Scan for the cell matching the given text and deliver its [X, Y] coordinate at center. 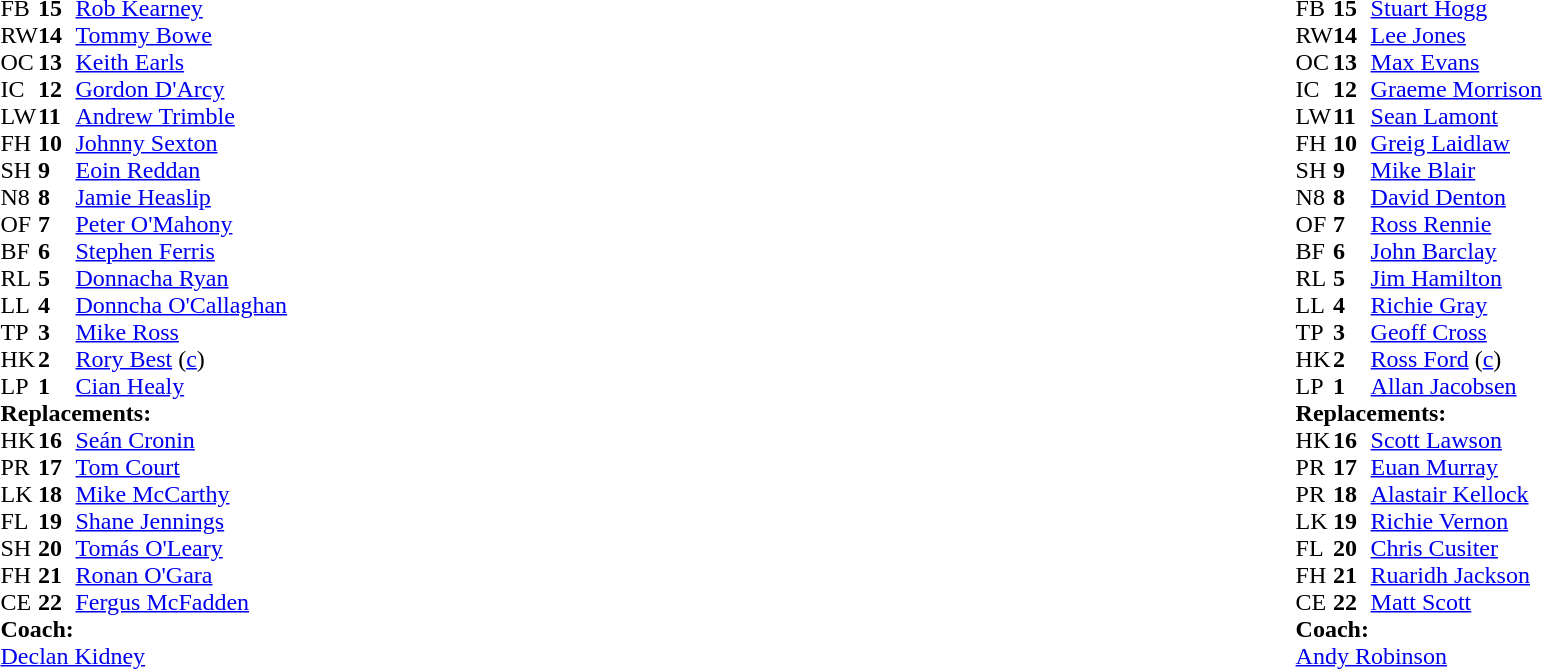
Sean Lamont [1456, 116]
Max Evans [1456, 62]
Mike Ross [182, 332]
Lee Jones [1456, 36]
Shane Jennings [182, 522]
Graeme Morrison [1456, 90]
Cian Healy [182, 386]
Andy Robinson [1419, 656]
Greig Laidlaw [1456, 144]
Rory Best (c) [182, 360]
Tom Court [182, 468]
John Barclay [1456, 252]
Geoff Cross [1456, 332]
Tommy Bowe [182, 36]
Gordon D'Arcy [182, 90]
Ross Ford (c) [1456, 360]
Ronan O'Gara [182, 576]
David Denton [1456, 198]
Ross Rennie [1456, 224]
Peter O'Mahony [182, 224]
Richie Vernon [1456, 522]
Mike Blair [1456, 170]
Seán Cronin [182, 440]
Mike McCarthy [182, 494]
Alastair Kellock [1456, 494]
Eoin Reddan [182, 170]
Jim Hamilton [1456, 278]
Matt Scott [1456, 602]
Euan Murray [1456, 468]
Scott Lawson [1456, 440]
Richie Gray [1456, 306]
Allan Jacobsen [1456, 386]
Johnny Sexton [182, 144]
Stephen Ferris [182, 252]
Fergus McFadden [182, 602]
Donnacha Ryan [182, 278]
Chris Cusiter [1456, 548]
Tomás O'Leary [182, 548]
Declan Kidney [144, 656]
Ruaridh Jackson [1456, 576]
Keith Earls [182, 62]
Andrew Trimble [182, 116]
Donncha O'Callaghan [182, 306]
Jamie Heaslip [182, 198]
